Determine the (X, Y) coordinate at the center of the cell enclosing the given text.  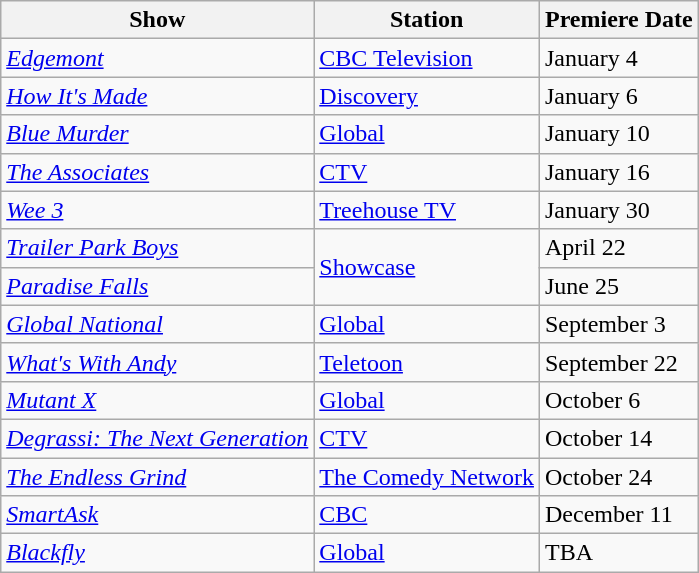
Premiere Date (618, 20)
October 6 (618, 400)
Station (427, 20)
December 11 (618, 515)
CBC (427, 515)
TBA (618, 553)
SmartAsk (158, 515)
Show (158, 20)
The Endless Grind (158, 477)
Degrassi: The Next Generation (158, 438)
January 16 (618, 172)
Trailer Park Boys (158, 248)
Blue Murder (158, 134)
Paradise Falls (158, 286)
Treehouse TV (427, 210)
The Associates (158, 172)
How It's Made (158, 96)
October 24 (618, 477)
September 3 (618, 324)
January 10 (618, 134)
April 22 (618, 248)
Teletoon (427, 362)
January 30 (618, 210)
Blackfly (158, 553)
What's With Andy (158, 362)
January 4 (618, 58)
Discovery (427, 96)
January 6 (618, 96)
The Comedy Network (427, 477)
Edgemont (158, 58)
September 22 (618, 362)
Wee 3 (158, 210)
June 25 (618, 286)
Global National (158, 324)
Mutant X (158, 400)
CBC Television (427, 58)
October 14 (618, 438)
Showcase (427, 267)
